Capture the cell that displays the provided text and extract its [x, y] central coordinate. 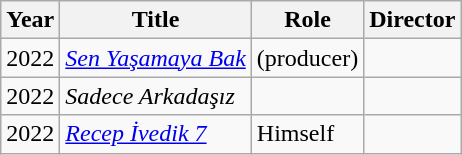
Role [307, 20]
(producer) [307, 58]
Year [30, 20]
Title [156, 20]
Himself [307, 134]
Sadece Arkadaşız [156, 96]
Sen Yaşamaya Bak [156, 58]
Recep İvedik 7 [156, 134]
Director [412, 20]
